Search for the cell housing the specified text and yield its (X, Y) center coordinate. 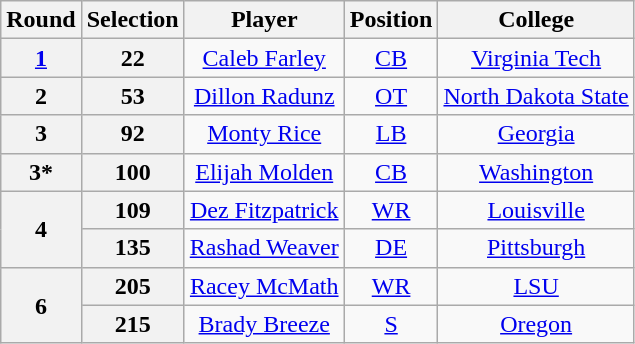
LB (391, 134)
100 (132, 172)
College (536, 20)
3* (41, 172)
135 (132, 248)
Louisville (536, 210)
Pittsburgh (536, 248)
OT (391, 96)
DE (391, 248)
Georgia (536, 134)
S (391, 324)
LSU (536, 286)
Caleb Farley (264, 58)
Rashad Weaver (264, 248)
Player (264, 20)
92 (132, 134)
215 (132, 324)
Selection (132, 20)
53 (132, 96)
6 (41, 305)
Dillon Radunz (264, 96)
Round (41, 20)
Monty Rice (264, 134)
3 (41, 134)
Elijah Molden (264, 172)
205 (132, 286)
Virginia Tech (536, 58)
Washington (536, 172)
Racey McMath (264, 286)
Position (391, 20)
109 (132, 210)
North Dakota State (536, 96)
2 (41, 96)
Dez Fitzpatrick (264, 210)
Brady Breeze (264, 324)
22 (132, 58)
Oregon (536, 324)
1 (41, 58)
4 (41, 229)
